Identify which cell holds the provided text, then report its (X, Y) central coordinate. 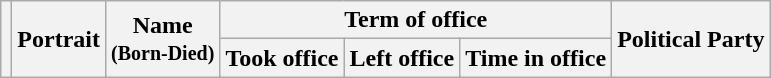
Name(Born-Died) (162, 39)
Political Party (691, 39)
Took office (282, 58)
Time in office (536, 58)
Portrait (59, 39)
Left office (402, 58)
Term of office (416, 20)
